Output the (x, y) coordinate of the center of the cell containing the given text.  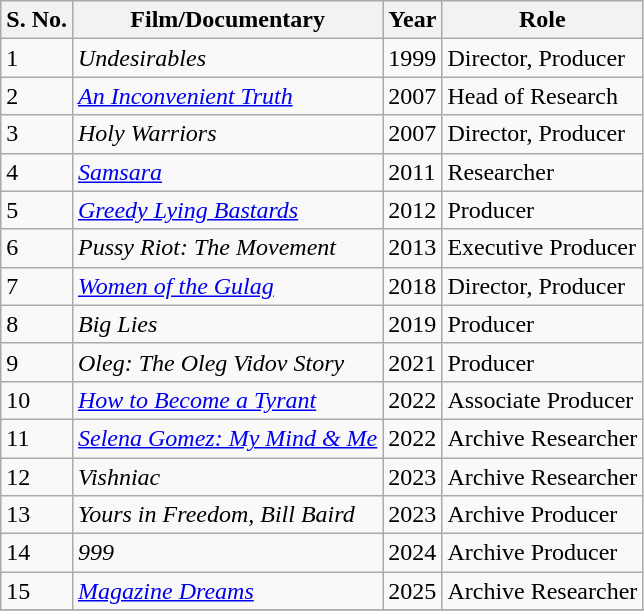
10 (37, 400)
S. No. (37, 20)
6 (37, 248)
Samsara (227, 172)
8 (37, 324)
Year (412, 20)
11 (37, 438)
2019 (412, 324)
2021 (412, 362)
2011 (412, 172)
An Inconvenient Truth (227, 96)
Vishniac (227, 477)
Film/Documentary (227, 20)
1999 (412, 58)
Executive Producer (542, 248)
Magazine Dreams (227, 591)
2025 (412, 591)
1 (37, 58)
Selena Gomez: My Mind & Me (227, 438)
Role (542, 20)
12 (37, 477)
Undesirables (227, 58)
2 (37, 96)
Associate Producer (542, 400)
999 (227, 553)
Pussy Riot: The Movement (227, 248)
2012 (412, 210)
Researcher (542, 172)
Women of the Gulag (227, 286)
4 (37, 172)
Head of Research (542, 96)
3 (37, 134)
9 (37, 362)
15 (37, 591)
How to Become a Tyrant (227, 400)
2013 (412, 248)
5 (37, 210)
7 (37, 286)
2018 (412, 286)
13 (37, 515)
Big Lies (227, 324)
Oleg: The Oleg Vidov Story (227, 362)
Yours in Freedom, Bill Baird (227, 515)
2024 (412, 553)
Greedy Lying Bastards (227, 210)
14 (37, 553)
Holy Warriors (227, 134)
